Capture the cell that displays the provided text and extract its [X, Y] central coordinate. 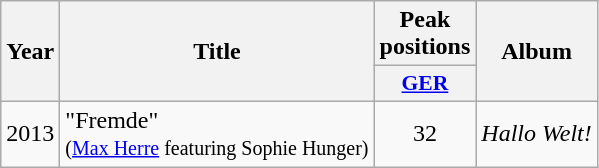
Album [537, 52]
GER [425, 84]
Peak positions [425, 34]
"Fremde"(Max Herre featuring Sophie Hunger) [217, 134]
2013 [30, 134]
32 [425, 134]
Year [30, 52]
Hallo Welt! [537, 134]
Title [217, 52]
